Locate the cell with the specified text and output its (X, Y) center coordinate. 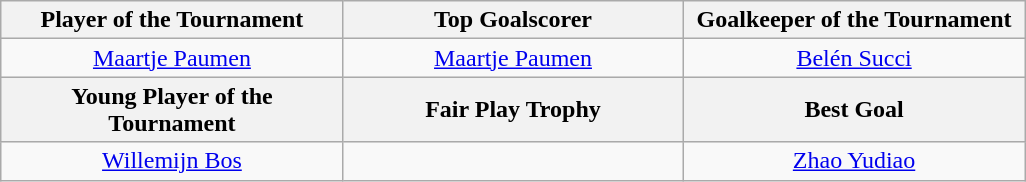
Young Player of the Tournament (172, 110)
Top Goalscorer (512, 20)
Fair Play Trophy (512, 110)
Player of the Tournament (172, 20)
Goalkeeper of the Tournament (854, 20)
Willemijn Bos (172, 161)
Best Goal (854, 110)
Belén Succi (854, 58)
Zhao Yudiao (854, 161)
